Find where the given text appears and provide that cell's center as [x, y] coordinate. 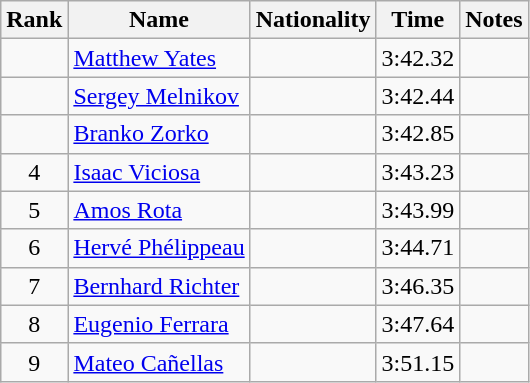
3:42.44 [418, 96]
3:47.64 [418, 324]
Sergey Melnikov [159, 96]
3:44.71 [418, 248]
3:43.99 [418, 210]
Notes [494, 20]
Bernhard Richter [159, 286]
7 [34, 286]
9 [34, 362]
3:46.35 [418, 286]
8 [34, 324]
3:42.32 [418, 58]
3:43.23 [418, 172]
5 [34, 210]
Hervé Phélippeau [159, 248]
Mateo Cañellas [159, 362]
3:51.15 [418, 362]
Amos Rota [159, 210]
Matthew Yates [159, 58]
Name [159, 20]
Isaac Viciosa [159, 172]
Time [418, 20]
3:42.85 [418, 134]
6 [34, 248]
Rank [34, 20]
Nationality [313, 20]
Eugenio Ferrara [159, 324]
Branko Zorko [159, 134]
4 [34, 172]
